Provide the (X, Y) coordinate of the cell's center where the given text is located.  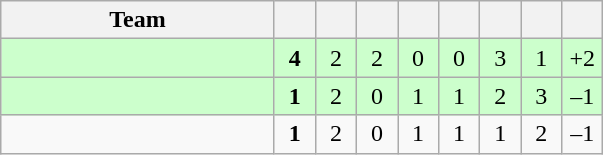
4 (294, 58)
Team (138, 20)
+2 (582, 58)
